Determine the [X, Y] coordinate at the center of the cell enclosing the given text.  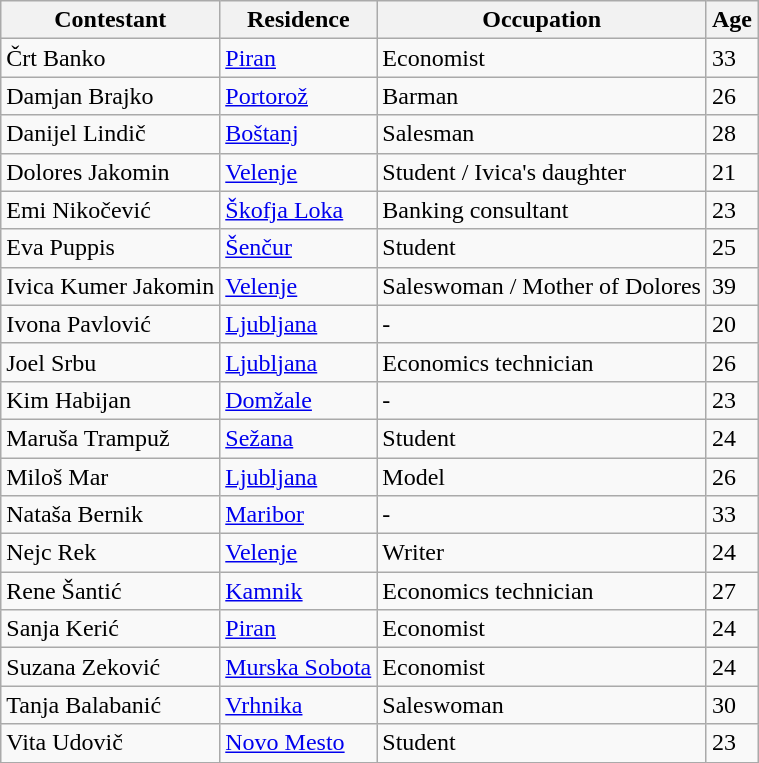
Age [732, 20]
Ivona Pavlović [110, 324]
Portorož [298, 96]
Student / Ivica's daughter [542, 172]
Domžale [298, 400]
Banking consultant [542, 210]
Sanja Kerić [110, 629]
Damjan Brajko [110, 96]
Šenčur [298, 248]
39 [732, 286]
Occupation [542, 20]
21 [732, 172]
Vrhnika [298, 705]
Miloš Mar [110, 477]
Nataša Bernik [110, 515]
Kim Habijan [110, 400]
Nejc Rek [110, 553]
Danijel Lindič [110, 134]
20 [732, 324]
Črt Banko [110, 58]
Saleswoman / Mother of Dolores [542, 286]
Sežana [298, 438]
Model [542, 477]
Boštanj [298, 134]
Writer [542, 553]
Maribor [298, 515]
Suzana Zeković [110, 667]
Saleswoman [542, 705]
27 [732, 591]
Murska Sobota [298, 667]
Residence [298, 20]
Emi Nikočević [110, 210]
Novo Mesto [298, 743]
Ivica Kumer Jakomin [110, 286]
Joel Srbu [110, 362]
Eva Puppis [110, 248]
Barman [542, 96]
Salesman [542, 134]
Contestant [110, 20]
Dolores Jakomin [110, 172]
Rene Šantić [110, 591]
Maruša Trampuž [110, 438]
Kamnik [298, 591]
28 [732, 134]
25 [732, 248]
Tanja Balabanić [110, 705]
30 [732, 705]
Vita Udovič [110, 743]
Škofja Loka [298, 210]
